Capture the cell that displays the provided text and extract its [X, Y] central coordinate. 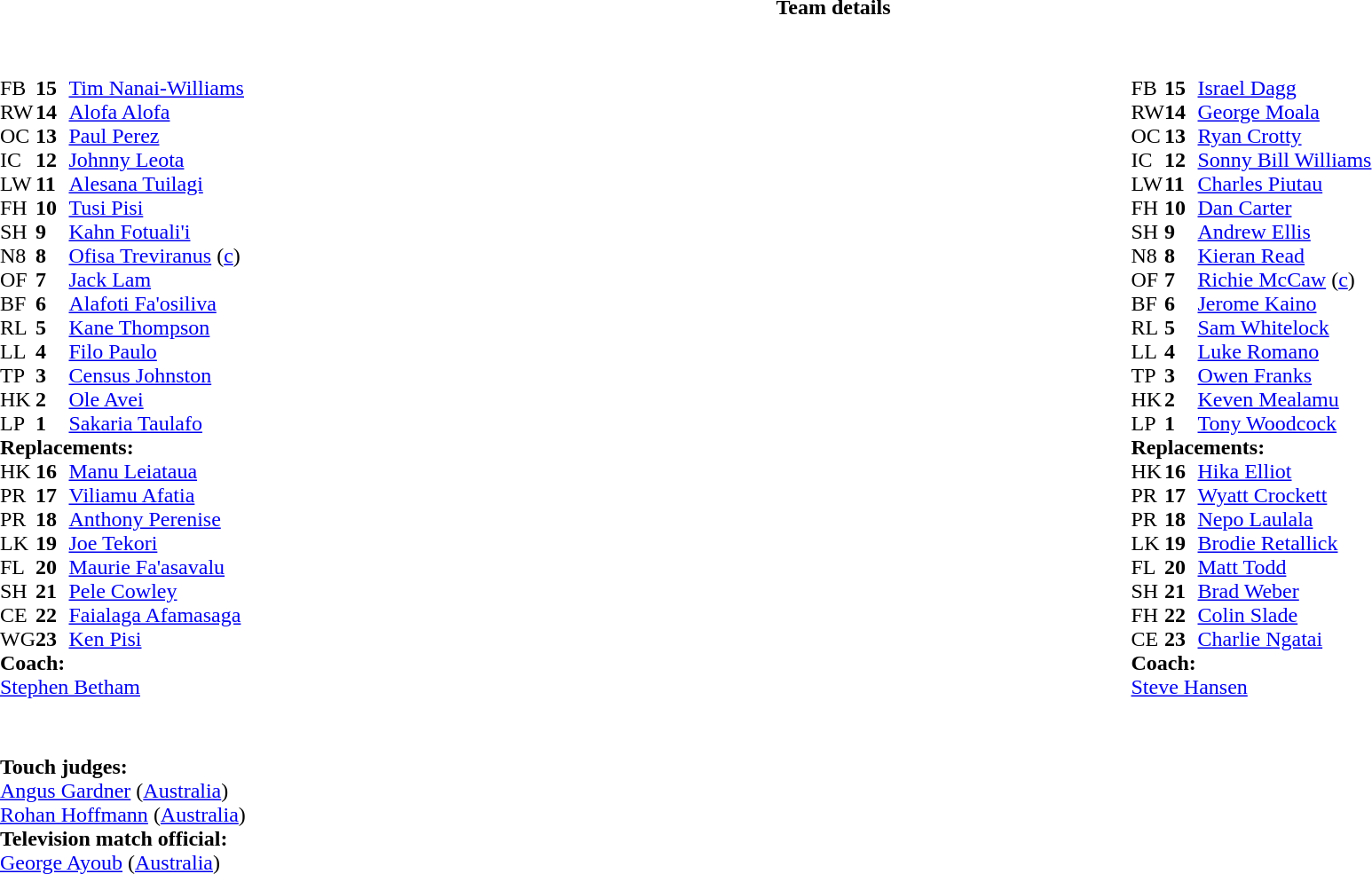
Charles Piutau [1285, 185]
Stephen Betham [122, 687]
Ken Pisi [156, 639]
Luke Romano [1285, 351]
Jerome Kaino [1285, 303]
Sam Whitelock [1285, 328]
Ryan Crotty [1285, 137]
Tusi Pisi [156, 208]
Viliamu Afatia [156, 495]
Richie McCaw (c) [1285, 280]
Ole Avei [156, 399]
Colin Slade [1285, 616]
Faialaga Afamasaga [156, 616]
Pele Cowley [156, 591]
Joe Tekori [156, 543]
Ofisa Treviranus (c) [156, 256]
Israel Dagg [1285, 89]
Matt Todd [1285, 568]
Owen Franks [1285, 376]
Nepo Laulala [1285, 520]
Tony Woodcock [1285, 424]
Manu Leiataua [156, 472]
Wyatt Crockett [1285, 495]
Filo Paulo [156, 351]
Johnny Leota [156, 160]
Alofa Alofa [156, 112]
Kieran Read [1285, 256]
Kane Thompson [156, 328]
Census Johnston [156, 376]
Steve Hansen [1251, 687]
Paul Perez [156, 137]
Sakaria Taulafo [156, 424]
Jack Lam [156, 280]
Dan Carter [1285, 208]
Brad Weber [1285, 591]
Maurie Fa'asavalu [156, 568]
Andrew Ellis [1285, 232]
Tim Nanai-Williams [156, 89]
Brodie Retallick [1285, 543]
George Moala [1285, 112]
Hika Elliot [1285, 472]
Alafoti Fa'osiliva [156, 303]
Keven Mealamu [1285, 399]
WG [18, 639]
Charlie Ngatai [1285, 639]
Kahn Fotuali'i [156, 232]
Alesana Tuilagi [156, 185]
Sonny Bill Williams [1285, 160]
Anthony Perenise [156, 520]
